Detect which cell encompasses the target text, then output its (X, Y) center coordinate. 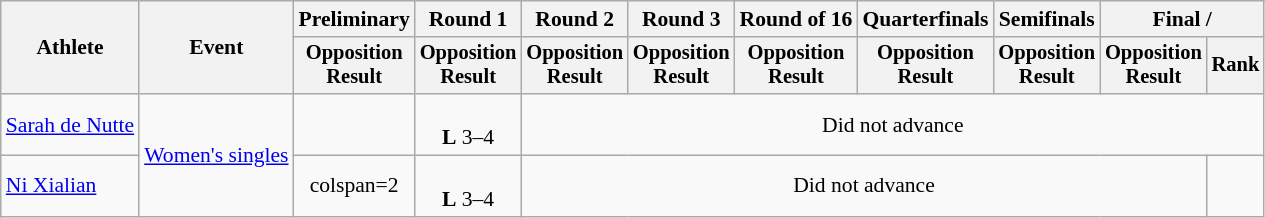
Final / (1182, 19)
Preliminary (354, 19)
Round 1 (468, 19)
Athlete (70, 48)
Sarah de Nutte (70, 124)
Rank (1236, 66)
colspan=2 (354, 186)
Event (216, 48)
Quarterfinals (925, 19)
Round 3 (682, 19)
Round of 16 (796, 19)
Ni Xialian (70, 186)
Round 2 (574, 19)
Semifinals (1046, 19)
Women's singles (216, 155)
